Find where the given text appears and provide that cell's center as [X, Y] coordinate. 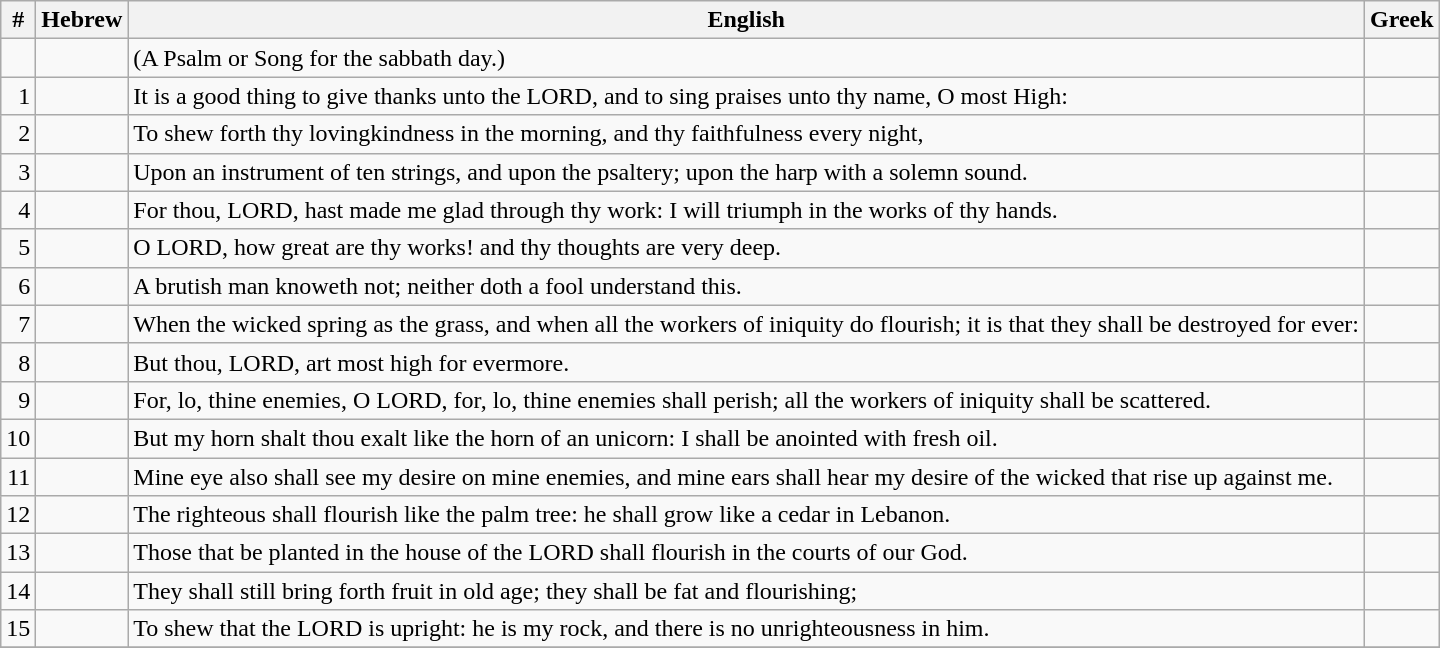
11 [18, 477]
5 [18, 248]
6 [18, 286]
3 [18, 172]
9 [18, 400]
8 [18, 362]
Mine eye also shall see my desire on mine enemies, and mine ears shall hear my desire of the wicked that rise up against me. [746, 477]
A brutish man knoweth not; neither doth a fool understand this. [746, 286]
For, lo, thine enemies, O LORD, for, lo, thine enemies shall perish; all the workers of iniquity shall be scattered. [746, 400]
12 [18, 515]
But my horn shalt thou exalt like the horn of an unicorn: I shall be anointed with fresh oil. [746, 438]
4 [18, 210]
2 [18, 134]
To shew that the LORD is upright: he is my rock, and there is no unrighteousness in him. [746, 629]
# [18, 20]
13 [18, 553]
O LORD, how great are thy works! and thy thoughts are very deep. [746, 248]
Those that be planted in the house of the LORD shall flourish in the courts of our God. [746, 553]
But thou, LORD, art most high for evermore. [746, 362]
10 [18, 438]
1 [18, 96]
To shew forth thy lovingkindness in the morning, and thy faithfulness every night, [746, 134]
They shall still bring forth fruit in old age; they shall be fat and flourishing; [746, 591]
English [746, 20]
Greek [1402, 20]
(A Psalm or Song for the sabbath day.) [746, 58]
For thou, LORD, hast made me glad through thy work: I will triumph in the works of thy hands. [746, 210]
7 [18, 324]
15 [18, 629]
Upon an instrument of ten strings, and upon the psaltery; upon the harp with a solemn sound. [746, 172]
When the wicked spring as the grass, and when all the workers of iniquity do flourish; it is that they shall be destroyed for ever: [746, 324]
14 [18, 591]
The righteous shall flourish like the palm tree: he shall grow like a cedar in Lebanon. [746, 515]
Hebrew [82, 20]
It is a good thing to give thanks unto the LORD, and to sing praises unto thy name, O most High: [746, 96]
